For the text-containing cell, return its midpoint in (X, Y) coordinate format. 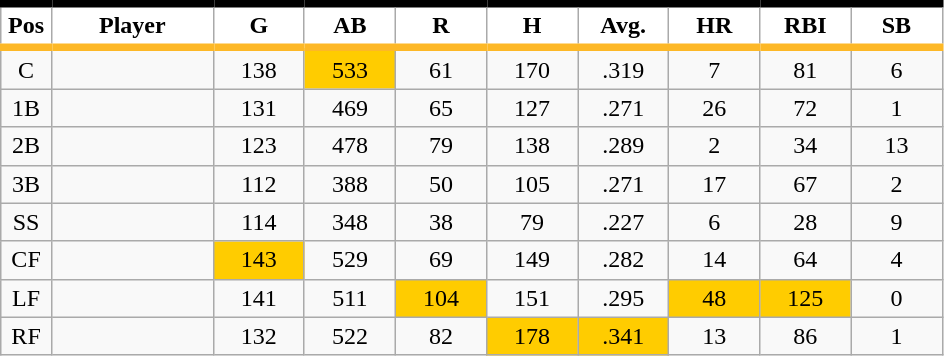
3B (26, 184)
26 (714, 108)
64 (806, 260)
SS (26, 222)
H (532, 26)
.289 (624, 146)
48 (714, 298)
511 (350, 298)
114 (258, 222)
17 (714, 184)
1B (26, 108)
69 (440, 260)
34 (806, 146)
170 (532, 68)
SB (896, 26)
143 (258, 260)
123 (258, 146)
2B (26, 146)
.295 (624, 298)
529 (350, 260)
125 (806, 298)
.282 (624, 260)
28 (806, 222)
478 (350, 146)
65 (440, 108)
132 (258, 336)
112 (258, 184)
G (258, 26)
388 (350, 184)
Avg. (624, 26)
RF (26, 336)
50 (440, 184)
61 (440, 68)
469 (350, 108)
CF (26, 260)
14 (714, 260)
Player (132, 26)
141 (258, 298)
149 (532, 260)
533 (350, 68)
86 (806, 336)
348 (350, 222)
131 (258, 108)
104 (440, 298)
9 (896, 222)
127 (532, 108)
72 (806, 108)
RBI (806, 26)
AB (350, 26)
HR (714, 26)
178 (532, 336)
105 (532, 184)
7 (714, 68)
.341 (624, 336)
82 (440, 336)
38 (440, 222)
R (440, 26)
C (26, 68)
67 (806, 184)
.319 (624, 68)
81 (806, 68)
0 (896, 298)
.227 (624, 222)
4 (896, 260)
LF (26, 298)
151 (532, 298)
Pos (26, 26)
522 (350, 336)
